Capture the cell that displays the provided text and extract its (X, Y) central coordinate. 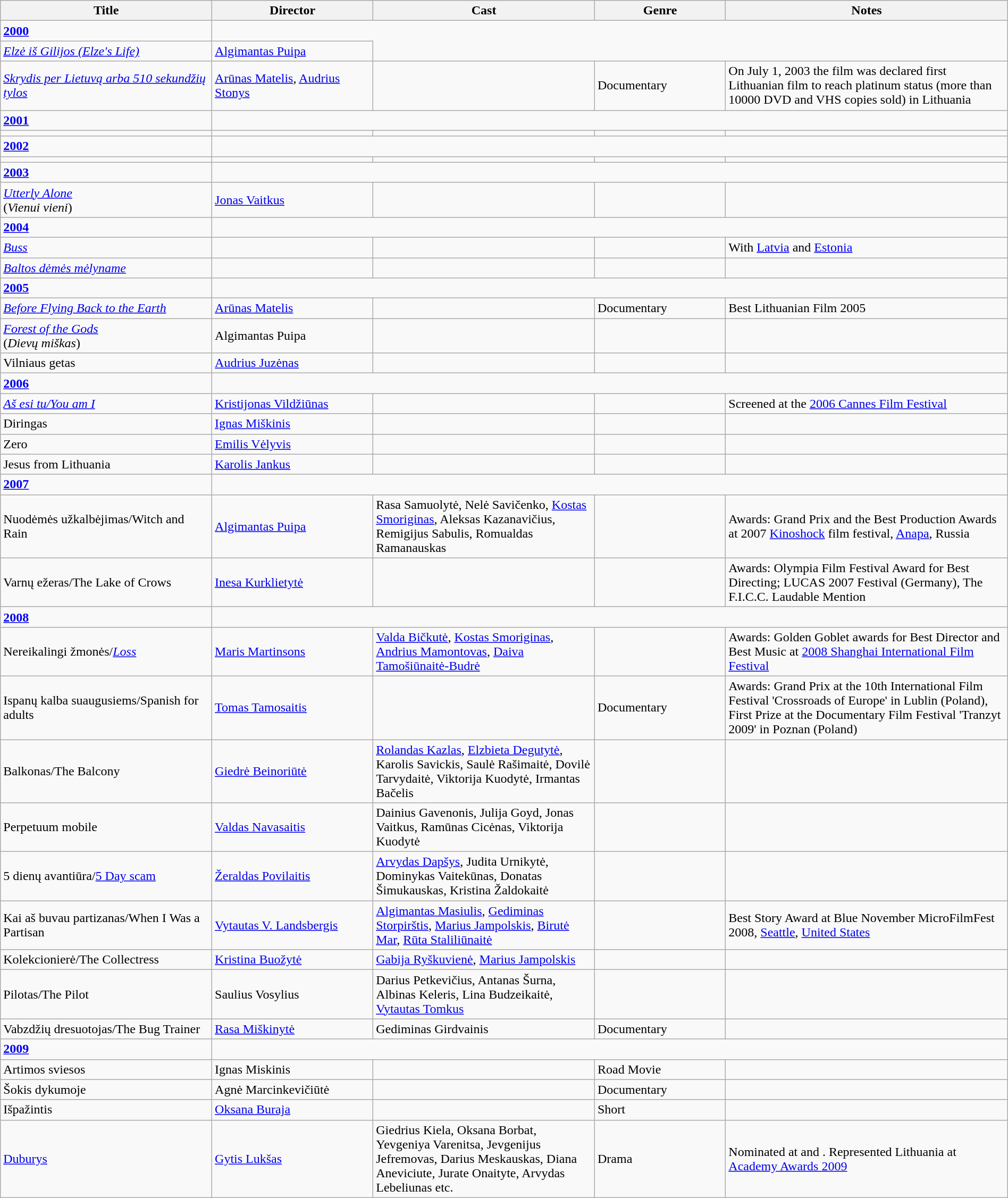
Emilis Vėlyvis (292, 444)
Algimantas Masiulis, Gediminas Storpirštis, Marius Jampolskis, Birutė Mar, Rūta Staliliūnaitė (484, 925)
Vabzdžių dresuotojas/The Bug Trainer (106, 1029)
Gytis Lukšas (292, 1159)
Kolekcionierė/The Collectress (106, 960)
Utterly Alone (Vienui vieni) (106, 200)
Dainius Gavenonis, Julija Goyd, Jonas Vaitkus, Ramūnas Cicėnas, Viktorija Kuodytė (484, 827)
Ispanų kalba suaugusiems/Spanish for adults (106, 707)
Kristina Buožytė (292, 960)
Balkonas/The Balcony (106, 771)
2003 (106, 172)
2007 (106, 484)
2004 (106, 227)
Agnė Marcinkevičiūtė (292, 1090)
2001 (106, 120)
2008 (106, 617)
Gediminas Girdvainis (484, 1029)
Valdas Navasaitis (292, 827)
Kai aš buvau partizanas/When I Was a Partisan (106, 925)
2002 (106, 146)
Awards: Olympia Film Festival Award for Best Directing; LUCAS 2007 Festival (Germany), The F.I.C.C. Laudable Mention (867, 582)
Aš esi tu/You am I (106, 404)
2005 (106, 288)
On July 1, 2003 the film was declared first Lithuanian film to reach platinum status (more than 10000 DVD and VHS copies sold) in Lithuania (867, 86)
Žeraldas Povilaitis (292, 876)
Awards: Golden Goblet awards for Best Director and Best Music at 2008 Shanghai International Film Festival (867, 651)
Jonas Vaitkus (292, 200)
Ignas Miškinis (292, 424)
Perpetuum mobile (106, 827)
2006 (106, 383)
Baltos dėmės mėlyname (106, 267)
Road Movie (660, 1069)
Rasa Samuolytė, Nelė Savičenko, Kostas Smoriginas, Aleksas Kazanavičius, Remigijus Sabulis, Romualdas Ramanauskas (484, 526)
Before Flying Back to the Earth (106, 308)
Diringas (106, 424)
Giedrė Beinoriūtė (292, 771)
Nuodėmės užkalbėjimas/Witch and Rain (106, 526)
Forest of the Gods(Dievų miškas) (106, 336)
Išpažintis (106, 1110)
Best Story Award at Blue November MicroFilmFest 2008, Seattle, United States (867, 925)
Oksana Buraja (292, 1110)
Director (292, 11)
Arūnas Matelis (292, 308)
Zero (106, 444)
Karolis Jankus (292, 464)
Jesus from Lithuania (106, 464)
Inesa Kurklietytė (292, 582)
Vytautas V. Landsbergis (292, 925)
Nominated at and . Represented Lithuania at Academy Awards 2009 (867, 1159)
Cast (484, 11)
Kristijonas Vildžiūnas (292, 404)
Saulius Vosylius (292, 994)
Buss (106, 247)
Duburys (106, 1159)
Valda Bičkutė, Kostas Smoriginas, Andrius Mamontovas, Daiva Tamošiūnaitė-Budrė (484, 651)
Awards: Grand Prix and the Best Production Awards at 2007 Kinoshock film festival, Anapa, Russia (867, 526)
Drama (660, 1159)
Artimos sviesos (106, 1069)
2009 (106, 1049)
Varnų ežeras/The Lake of Crows (106, 582)
2000 (106, 31)
Darius Petkevičius, Antanas Šurna, Albinas Keleris, Lina Budzeikaitė, Vytautas Tomkus (484, 994)
Ignas Miskinis (292, 1069)
Gabija Ryškuvienė, Marius Jampolskis (484, 960)
5 dienų avantiūra/5 Day scam (106, 876)
Pilotas/The Pilot (106, 994)
With Latvia and Estonia (867, 247)
Maris Martinsons (292, 651)
Screened at the 2006 Cannes Film Festival (867, 404)
Notes (867, 11)
Tomas Tamosaitis (292, 707)
Nereikalingi žmonės/Loss (106, 651)
Audrius Juzėnas (292, 363)
Šokis dykumoje (106, 1090)
Arūnas Matelis, Audrius Stonys (292, 86)
Elzė iš Gilijos (Elze's Life) (106, 51)
Genre (660, 11)
Skrydis per Lietuvą arba 510 sekundžių tylos (106, 86)
Rolandas Kazlas, Elzbieta Degutytė, Karolis Savickis, Saulė Rašimaitė, Dovilė Tarvydaitė, Viktorija Kuodytė, Irmantas Bačelis (484, 771)
Title (106, 11)
Best Lithuanian Film 2005 (867, 308)
Vilniaus getas (106, 363)
Arvydas Dapšys, Judita Urnikytė, Dominykas Vaitekūnas, Donatas Šimukauskas, Kristina Žaldokaitė (484, 876)
Short (660, 1110)
Rasa Miškinytė (292, 1029)
